Search for the cell housing the specified text and yield its [x, y] center coordinate. 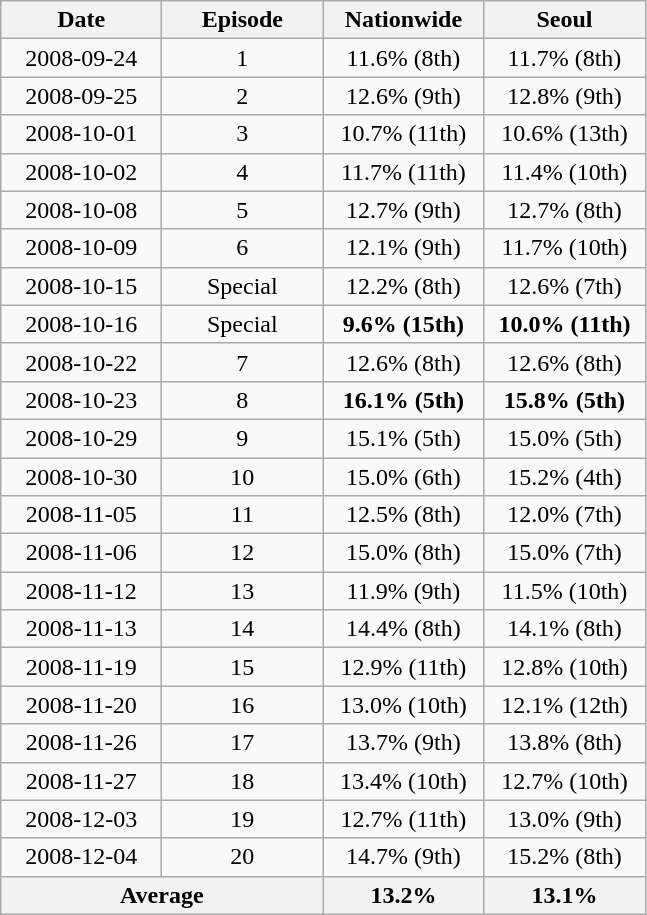
Average [162, 895]
11.5% (10th) [564, 591]
19 [242, 819]
15.1% (5th) [404, 438]
15 [242, 667]
2008-11-20 [82, 705]
4 [242, 172]
17 [242, 743]
15.0% (5th) [564, 438]
3 [242, 134]
2008-10-15 [82, 286]
15.8% (5th) [564, 400]
2008-11-26 [82, 743]
13.8% (8th) [564, 743]
2008-10-29 [82, 438]
10 [242, 477]
12.6% (9th) [404, 96]
Episode [242, 20]
5 [242, 210]
9.6% (15th) [404, 324]
12.1% (9th) [404, 248]
8 [242, 400]
2008-11-12 [82, 591]
12 [242, 553]
2008-10-22 [82, 362]
13.0% (9th) [564, 819]
2008-10-09 [82, 248]
12.7% (10th) [564, 781]
13.1% [564, 895]
12.7% (9th) [404, 210]
12.0% (7th) [564, 515]
15.0% (8th) [404, 553]
14.7% (9th) [404, 857]
12.9% (11th) [404, 667]
2008-11-19 [82, 667]
10.6% (13th) [564, 134]
11.4% (10th) [564, 172]
12.7% (8th) [564, 210]
Nationwide [404, 20]
11.6% (8th) [404, 58]
10.7% (11th) [404, 134]
12.8% (9th) [564, 96]
13.7% (9th) [404, 743]
6 [242, 248]
14.1% (8th) [564, 629]
10.0% (11th) [564, 324]
11 [242, 515]
2008-10-23 [82, 400]
14.4% (8th) [404, 629]
15.0% (7th) [564, 553]
1 [242, 58]
12.5% (8th) [404, 515]
2008-11-13 [82, 629]
12.1% (12th) [564, 705]
2008-11-27 [82, 781]
2008-10-16 [82, 324]
Date [82, 20]
18 [242, 781]
2008-09-25 [82, 96]
12.6% (7th) [564, 286]
11.7% (10th) [564, 248]
11.7% (11th) [404, 172]
2008-10-01 [82, 134]
2008-10-08 [82, 210]
2008-09-24 [82, 58]
20 [242, 857]
2008-12-04 [82, 857]
13.0% (10th) [404, 705]
2008-11-05 [82, 515]
16 [242, 705]
12.7% (11th) [404, 819]
2 [242, 96]
11.7% (8th) [564, 58]
12.8% (10th) [564, 667]
14 [242, 629]
13.4% (10th) [404, 781]
16.1% (5th) [404, 400]
15.0% (6th) [404, 477]
2008-10-02 [82, 172]
13 [242, 591]
2008-12-03 [82, 819]
11.9% (9th) [404, 591]
9 [242, 438]
12.2% (8th) [404, 286]
2008-10-30 [82, 477]
15.2% (8th) [564, 857]
Seoul [564, 20]
13.2% [404, 895]
2008-11-06 [82, 553]
15.2% (4th) [564, 477]
7 [242, 362]
